Pinpoint the cell where the given text exists, returning its [x, y] midpoint coordinate. 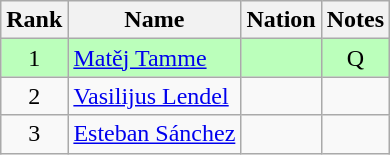
Rank [34, 20]
2 [34, 96]
Matěj Tamme [154, 58]
Esteban Sánchez [154, 134]
Notes [355, 20]
Q [355, 58]
Name [154, 20]
3 [34, 134]
1 [34, 58]
Vasilijus Lendel [154, 96]
Nation [281, 20]
